Identify which cell holds the provided text, then report its (x, y) central coordinate. 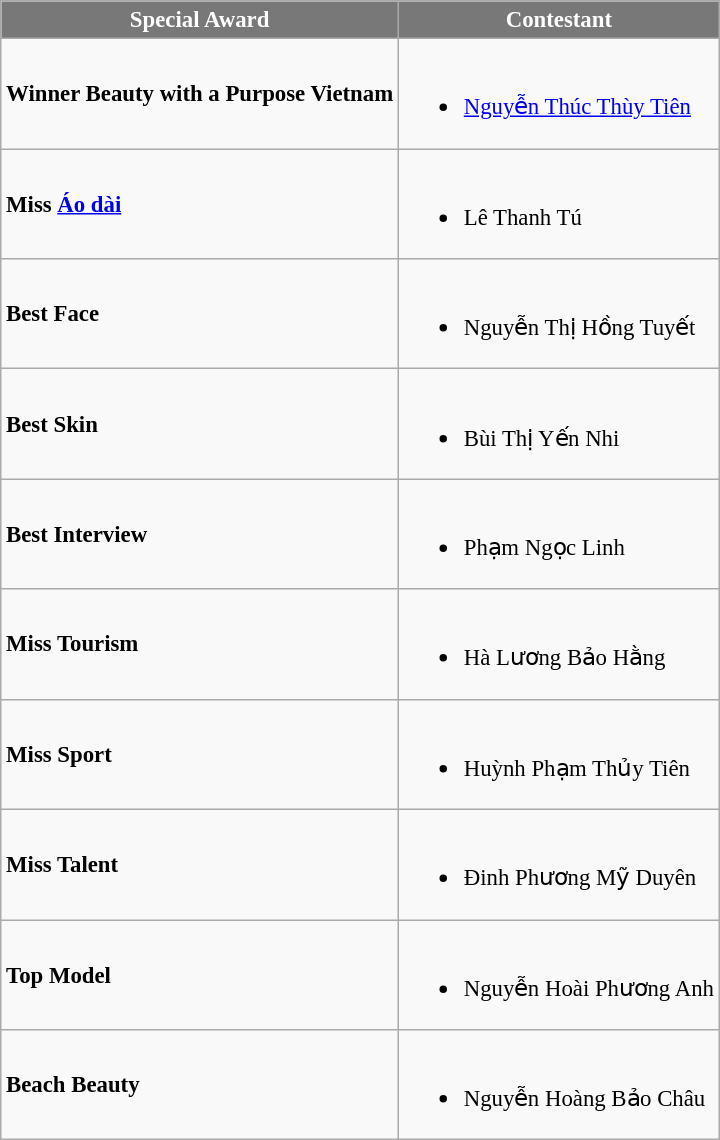
Nguyễn Hoàng Bảo Châu (558, 1085)
Miss Sport (200, 754)
Best Interview (200, 534)
Huỳnh Phạm Thủy Tiên (558, 754)
Best Skin (200, 424)
Contestant (558, 20)
Beach Beauty (200, 1085)
Nguyễn Thị Hồng Tuyết (558, 314)
Bùi Thị Yến Nhi (558, 424)
Best Face (200, 314)
Phạm Ngọc Linh (558, 534)
Đinh Phương Mỹ Duyên (558, 865)
Miss Tourism (200, 644)
Hà Lương Bảo Hằng (558, 644)
Nguyễn Hoài Phương Anh (558, 975)
Special Award (200, 20)
Top Model (200, 975)
Winner Beauty with a Purpose Vietnam (200, 94)
Nguyễn Thúc Thùy Tiên (558, 94)
Lê Thanh Tú (558, 204)
Miss Talent (200, 865)
Miss Áo dài (200, 204)
